Detect which cell encompasses the target text, then output its (x, y) center coordinate. 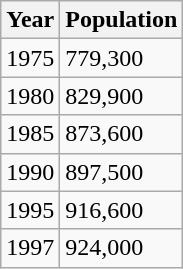
1975 (30, 58)
Population (122, 20)
1990 (30, 172)
1980 (30, 96)
1997 (30, 248)
1995 (30, 210)
897,500 (122, 172)
Year (30, 20)
829,900 (122, 96)
779,300 (122, 58)
916,600 (122, 210)
873,600 (122, 134)
1985 (30, 134)
924,000 (122, 248)
